Return (x, y) of the center of cell containing provided text 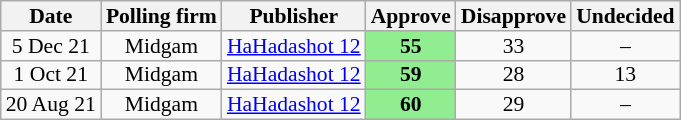
Publisher (294, 16)
Polling firm (162, 16)
55 (411, 46)
28 (514, 75)
20 Aug 21 (51, 105)
5 Dec 21 (51, 46)
Disapprove (514, 16)
59 (411, 75)
33 (514, 46)
1 Oct 21 (51, 75)
Approve (411, 16)
13 (625, 75)
60 (411, 105)
Undecided (625, 16)
29 (514, 105)
Date (51, 16)
